Identify which cell holds the provided text, then report its (X, Y) central coordinate. 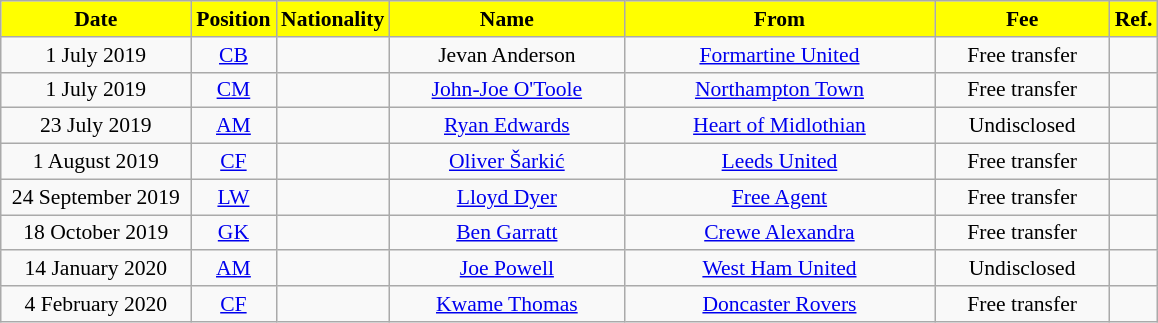
Date (96, 19)
Crewe Alexandra (779, 233)
Leeds United (779, 162)
18 October 2019 (96, 233)
Heart of Midlothian (779, 126)
4 February 2020 (96, 304)
1 August 2019 (96, 162)
Ryan Edwards (506, 126)
Jevan Anderson (506, 55)
Free Agent (779, 197)
Oliver Šarkić (506, 162)
West Ham United (779, 269)
GK (234, 233)
Northampton Town (779, 90)
CM (234, 90)
Ref. (1134, 19)
Position (234, 19)
Name (506, 19)
Lloyd Dyer (506, 197)
Joe Powell (506, 269)
Kwame Thomas (506, 304)
Fee (1022, 19)
Ben Garratt (506, 233)
From (779, 19)
CB (234, 55)
23 July 2019 (96, 126)
Nationality (332, 19)
24 September 2019 (96, 197)
LW (234, 197)
Formartine United (779, 55)
John-Joe O'Toole (506, 90)
14 January 2020 (96, 269)
Doncaster Rovers (779, 304)
